Capture the cell that displays the provided text and extract its (X, Y) central coordinate. 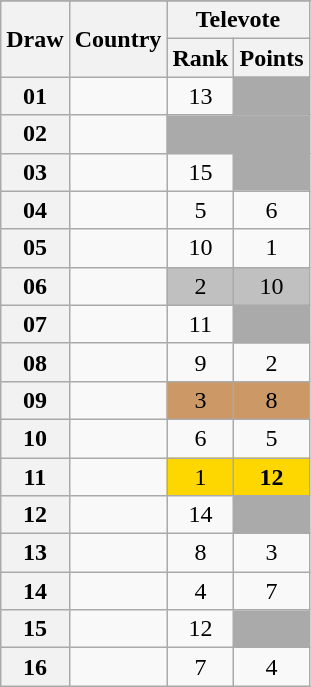
Rank (200, 58)
08 (35, 362)
02 (35, 134)
Country (118, 39)
Televote (238, 20)
07 (35, 324)
09 (35, 400)
01 (35, 96)
04 (35, 210)
9 (200, 362)
Draw (35, 39)
16 (35, 667)
06 (35, 286)
05 (35, 248)
03 (35, 172)
Points (272, 58)
